From the cell containing the given text, extract its center point as [X, Y] coordinate. 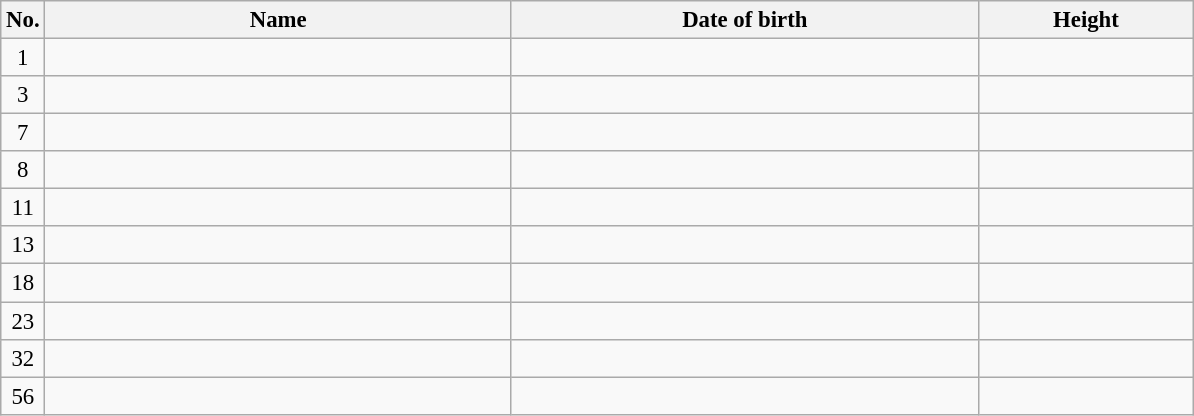
56 [23, 396]
No. [23, 20]
Date of birth [744, 20]
18 [23, 283]
8 [23, 170]
7 [23, 133]
3 [23, 95]
11 [23, 208]
Name [278, 20]
Height [1086, 20]
1 [23, 58]
13 [23, 245]
23 [23, 321]
32 [23, 358]
